Detect which cell encompasses the target text, then output its (X, Y) center coordinate. 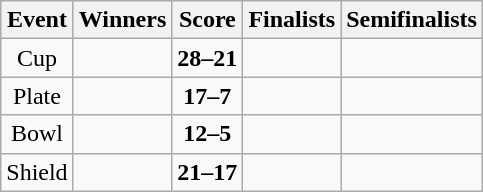
Plate (37, 96)
Winners (122, 20)
Score (208, 20)
Bowl (37, 134)
12–5 (208, 134)
17–7 (208, 96)
Semifinalists (412, 20)
28–21 (208, 58)
Event (37, 20)
Shield (37, 172)
Cup (37, 58)
Finalists (292, 20)
21–17 (208, 172)
